Provide the (x, y) coordinate of the cell's center where the given text is located.  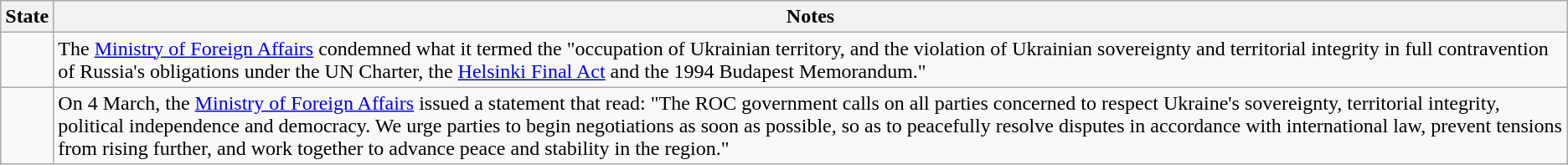
State (27, 17)
Notes (811, 17)
